Capture the cell that displays the provided text and extract its (X, Y) central coordinate. 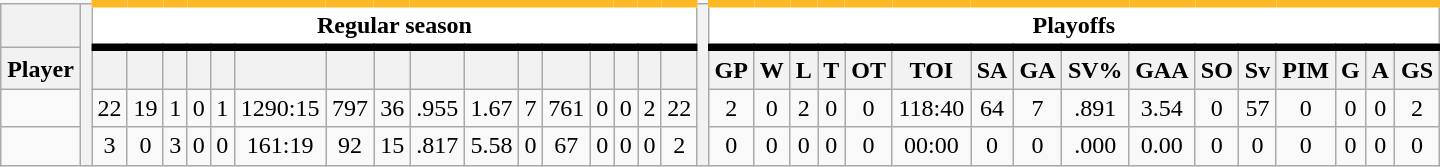
3.54 (1162, 108)
TOI (932, 68)
00:00 (932, 146)
5.58 (491, 146)
57 (1258, 108)
0.00 (1162, 146)
.000 (1096, 146)
A (1380, 68)
36 (392, 108)
19 (145, 108)
T (832, 68)
GS (1418, 68)
64 (992, 108)
SV% (1096, 68)
W (772, 68)
GP (730, 68)
G (1350, 68)
1.67 (491, 108)
SA (992, 68)
92 (350, 146)
.955 (437, 108)
Player (41, 68)
761 (566, 108)
161:19 (280, 146)
Regular season (395, 26)
Sv (1258, 68)
118:40 (932, 108)
1290:15 (280, 108)
OT (868, 68)
GAA (1162, 68)
.891 (1096, 108)
SO (1217, 68)
67 (566, 146)
L (804, 68)
.817 (437, 146)
797 (350, 108)
Playoffs (1074, 26)
GA (1037, 68)
PIM (1306, 68)
15 (392, 146)
